From the cell containing the given text, extract its center point as [x, y] coordinate. 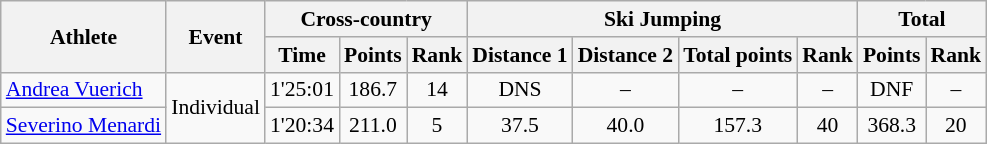
Distance 2 [626, 55]
Distance 1 [520, 55]
1'20:34 [302, 126]
Andrea Vuerich [84, 90]
Total [922, 19]
157.3 [738, 126]
DNS [520, 90]
186.7 [373, 90]
211.0 [373, 126]
Individual [216, 108]
Severino Menardi [84, 126]
368.3 [892, 126]
Time [302, 55]
40.0 [626, 126]
20 [956, 126]
Athlete [84, 36]
DNF [892, 90]
Cross-country [366, 19]
Ski Jumping [662, 19]
40 [828, 126]
Total points [738, 55]
14 [438, 90]
1'25:01 [302, 90]
5 [438, 126]
Event [216, 36]
37.5 [520, 126]
